Output the [x, y] coordinate of the center of the cell containing the given text.  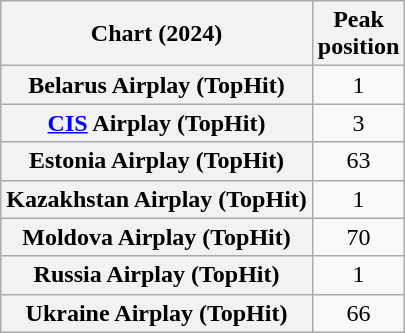
Chart (2024) [157, 34]
3 [358, 123]
63 [358, 161]
CIS Airplay (TopHit) [157, 123]
Estonia Airplay (TopHit) [157, 161]
Ukraine Airplay (TopHit) [157, 313]
66 [358, 313]
Kazakhstan Airplay (TopHit) [157, 199]
70 [358, 237]
Peakposition [358, 34]
Moldova Airplay (TopHit) [157, 237]
Belarus Airplay (TopHit) [157, 85]
Russia Airplay (TopHit) [157, 275]
